Pinpoint the cell where the given text exists, returning its [x, y] midpoint coordinate. 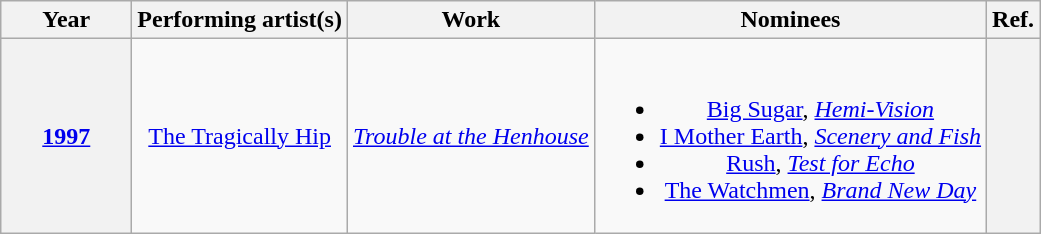
Work [470, 20]
1997 [66, 136]
The Tragically Hip [240, 136]
Ref. [1014, 20]
Year [66, 20]
Big Sugar, Hemi-VisionI Mother Earth, Scenery and FishRush, Test for EchoThe Watchmen, Brand New Day [790, 136]
Nominees [790, 20]
Performing artist(s) [240, 20]
Trouble at the Henhouse [470, 136]
